Return [X, Y] of the center of cell containing provided text 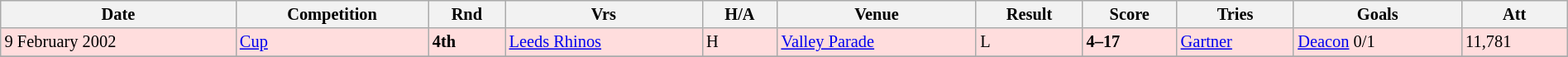
Competition [332, 14]
Valley Parade [877, 42]
Vrs [604, 14]
Rnd [466, 14]
Date [118, 14]
9 February 2002 [118, 42]
Result [1029, 14]
Gartner [1236, 42]
Tries [1236, 14]
L [1029, 42]
Att [1514, 14]
4–17 [1130, 42]
Venue [877, 14]
H [739, 42]
Leeds Rhinos [604, 42]
Score [1130, 14]
11,781 [1514, 42]
Deacon 0/1 [1378, 42]
Goals [1378, 14]
Cup [332, 42]
H/A [739, 14]
4th [466, 42]
